Detect which cell encompasses the target text, then output its (X, Y) center coordinate. 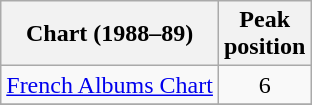
French Albums Chart (110, 85)
6 (264, 85)
Chart (1988–89) (110, 34)
Peakposition (264, 34)
